Pinpoint the cell where the given text exists, returning its (x, y) midpoint coordinate. 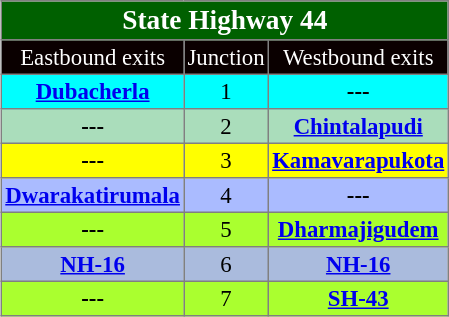
3 (226, 160)
Junction (226, 57)
Westbound exits (358, 57)
5 (226, 229)
Eastbound exits (93, 57)
6 (226, 264)
1 (226, 91)
2 (226, 126)
SH-43 (358, 298)
Kamavarapukota (358, 160)
4 (226, 195)
Dharmajigudem (358, 229)
Dwarakatirumala (93, 195)
7 (226, 298)
Dubacherla (93, 91)
State Highway 44 (226, 20)
Chintalapudi (358, 126)
